Output the [x, y] coordinate of the center of the cell containing the given text.  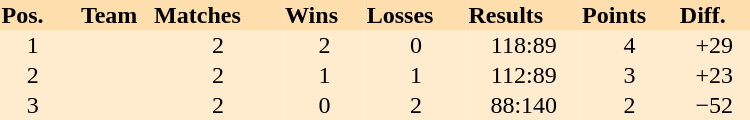
4 [629, 45]
112:89 [524, 75]
Losses [416, 15]
118:89 [524, 45]
Points [629, 15]
Results [524, 15]
−52 [714, 105]
Wins [325, 15]
+29 [714, 45]
+23 [714, 75]
Diff. [714, 15]
Team [110, 15]
Matches [218, 15]
Pos. [33, 15]
88:140 [524, 105]
